Identify which cell holds the provided text, then report its (X, Y) central coordinate. 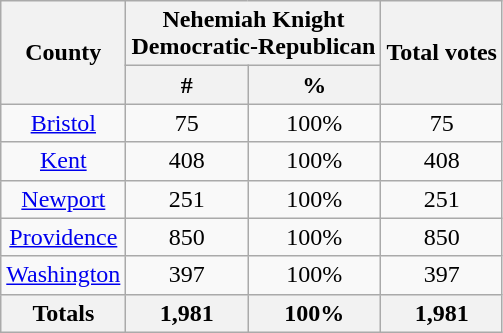
Washington (64, 275)
Total votes (442, 52)
Nehemiah KnightDemocratic-Republican (254, 34)
Bristol (64, 123)
Providence (64, 237)
# (187, 85)
Totals (64, 313)
Kent (64, 161)
County (64, 52)
Newport (64, 199)
% (314, 85)
